Extract the [X, Y] coordinate from the center of the cell holding the provided text.  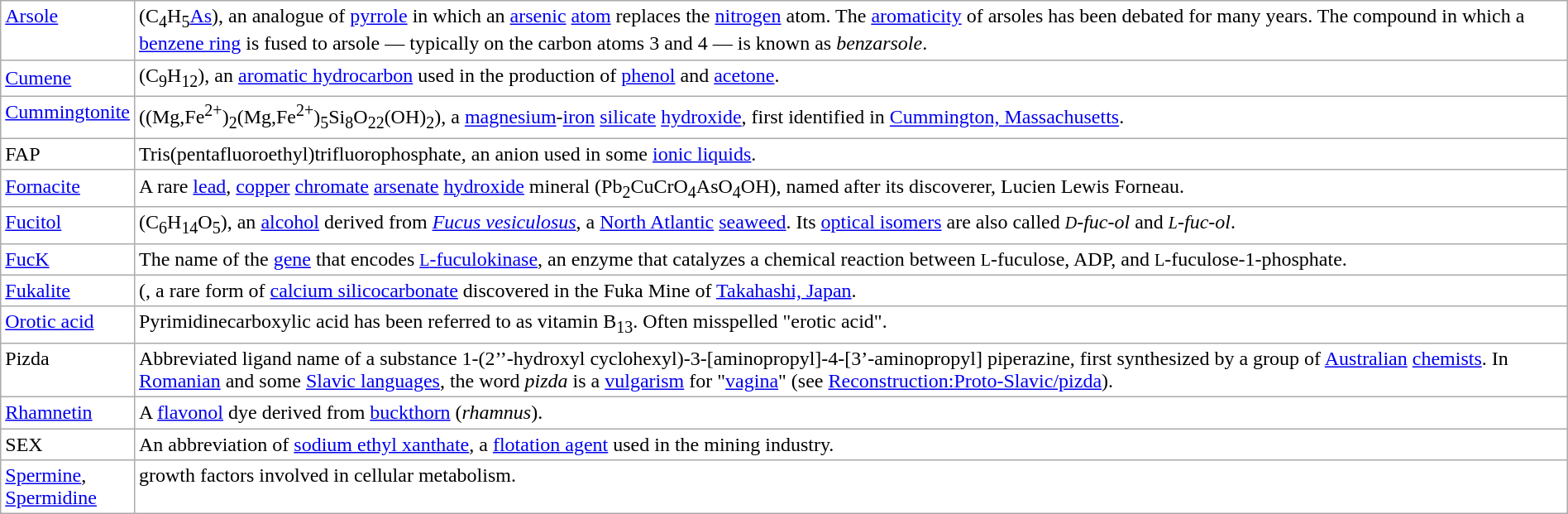
The name of the gene that encodes L-fuculokinase, an enzyme that catalyzes a chemical reaction between L-fuculose, ADP, and L-fuculose-1-phosphate. [850, 259]
Rhamnetin [68, 413]
Tris(pentafluoroethyl)trifluorophosphate, an anion used in some ionic liquids. [850, 154]
Fucitol [68, 225]
Fukalite [68, 291]
Arsole [68, 30]
(, a rare form of calcium silicocarbonate discovered in the Fuka Mine of Takahashi, Japan. [850, 291]
Pyrimidinecarboxylic acid has been referred to as vitamin B13. Often misspelled "erotic acid". [850, 324]
Orotic acid [68, 324]
Fornacite [68, 188]
FucK [68, 259]
FAP [68, 154]
An abbreviation of sodium ethyl xanthate, a flotation agent used in the mining industry. [850, 444]
Pizda [68, 369]
growth factors involved in cellular metabolism. [850, 487]
A flavonol dye derived from buckthorn (rhamnus). [850, 413]
(C9H12), an aromatic hydrocarbon used in the production of phenol and acetone. [850, 78]
A rare lead, copper chromate arsenate hydroxide mineral (Pb2CuCrO4AsO4OH), named after its discoverer, Lucien Lewis Forneau. [850, 188]
Cummingtonite [68, 118]
SEX [68, 444]
((Mg,Fe2+)2(Mg,Fe2+)5Si8O22(OH)2), a magnesium-iron silicate hydroxide, first identified in Cummington, Massachusetts. [850, 118]
Spermine,Spermidine [68, 487]
Cumene [68, 78]
(C6H14O5), an alcohol derived from Fucus vesiculosus, a North Atlantic seaweed. Its optical isomers are also called D-fuc-ol and L-fuc-ol. [850, 225]
